Output the [X, Y] coordinate of the center of the cell containing the given text.  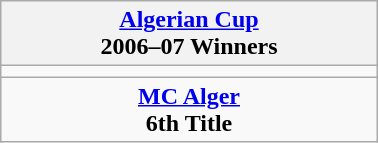
Algerian Cup2006–07 Winners [189, 34]
MC Alger6th Title [189, 110]
